Scan for the cell matching the given text and deliver its [X, Y] coordinate at center. 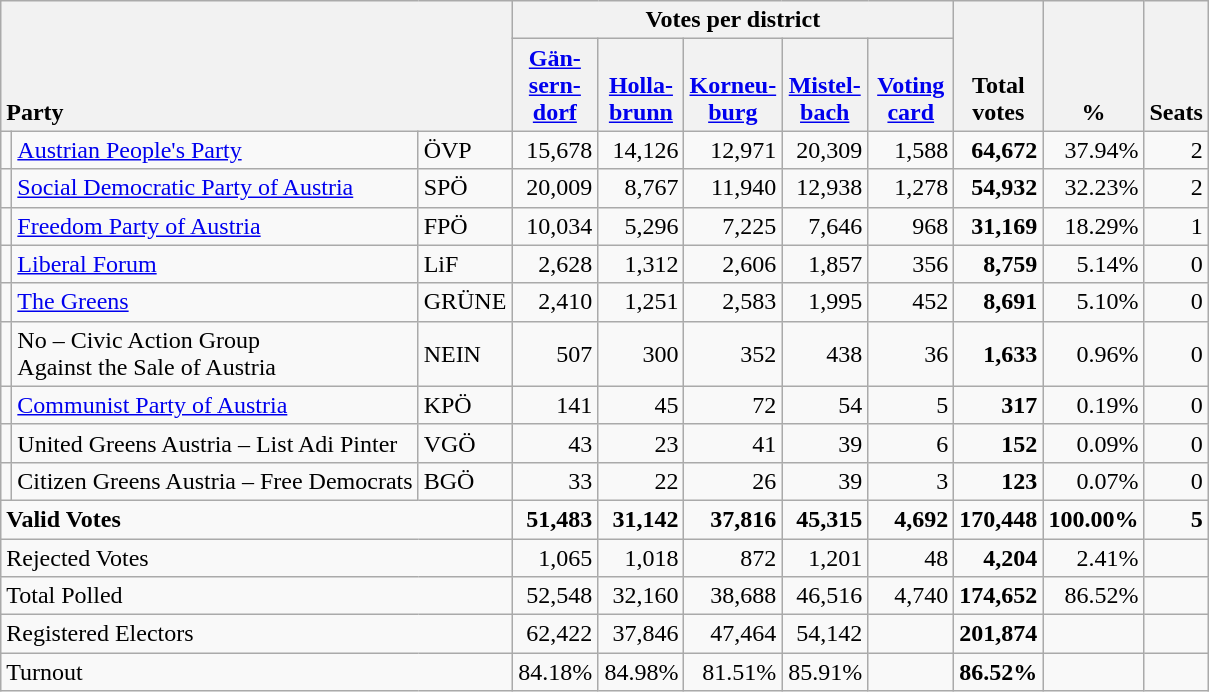
22 [641, 481]
Freedom Party of Austria [215, 226]
LiF [465, 264]
37,816 [733, 519]
85.91% [825, 672]
Seats [1176, 66]
1,633 [998, 354]
1,018 [641, 557]
5.14% [1094, 264]
152 [998, 443]
1,995 [825, 302]
968 [911, 226]
84.98% [641, 672]
4,204 [998, 557]
Liberal Forum [215, 264]
33 [555, 481]
Registered Electors [256, 634]
Citizen Greens Austria – Free Democrats [215, 481]
7,225 [733, 226]
The Greens [215, 302]
2,606 [733, 264]
11,940 [733, 188]
72 [733, 405]
Communist Party of Austria [215, 405]
SPÖ [465, 188]
123 [998, 481]
4,740 [911, 596]
41 [733, 443]
0.19% [1094, 405]
38,688 [733, 596]
% [1094, 66]
31,142 [641, 519]
14,126 [641, 150]
45 [641, 405]
1 [1176, 226]
5,296 [641, 226]
1,201 [825, 557]
23 [641, 443]
48 [911, 557]
37.94% [1094, 150]
62,422 [555, 634]
Korneu-burg [733, 85]
NEIN [465, 354]
ÖVP [465, 150]
Totalvotes [998, 66]
3 [911, 481]
20,009 [555, 188]
174,652 [998, 596]
201,874 [998, 634]
5.10% [1094, 302]
Votingcard [911, 85]
8,759 [998, 264]
317 [998, 405]
31,169 [998, 226]
1,251 [641, 302]
43 [555, 443]
GRÜNE [465, 302]
32,160 [641, 596]
36 [911, 354]
84.18% [555, 672]
452 [911, 302]
12,938 [825, 188]
438 [825, 354]
7,646 [825, 226]
872 [733, 557]
KPÖ [465, 405]
37,846 [641, 634]
300 [641, 354]
52,548 [555, 596]
18.29% [1094, 226]
VGÖ [465, 443]
0.07% [1094, 481]
1,588 [911, 150]
141 [555, 405]
54,932 [998, 188]
Votes per district [733, 20]
1,278 [911, 188]
United Greens Austria – List Adi Pinter [215, 443]
64,672 [998, 150]
8,691 [998, 302]
507 [555, 354]
352 [733, 354]
BGÖ [465, 481]
Party [256, 66]
170,448 [998, 519]
4,692 [911, 519]
1,065 [555, 557]
No – Civic Action GroupAgainst the Sale of Austria [215, 354]
0.09% [1094, 443]
6 [911, 443]
2,628 [555, 264]
54,142 [825, 634]
51,483 [555, 519]
2,583 [733, 302]
12,971 [733, 150]
356 [911, 264]
Holla-brunn [641, 85]
8,767 [641, 188]
1,312 [641, 264]
Social Democratic Party of Austria [215, 188]
Total Polled [256, 596]
1,857 [825, 264]
46,516 [825, 596]
20,309 [825, 150]
10,034 [555, 226]
81.51% [733, 672]
100.00% [1094, 519]
26 [733, 481]
2.41% [1094, 557]
Gän-sern-dorf [555, 85]
15,678 [555, 150]
0.96% [1094, 354]
Mistel-bach [825, 85]
47,464 [733, 634]
2,410 [555, 302]
32.23% [1094, 188]
Turnout [256, 672]
54 [825, 405]
Rejected Votes [256, 557]
45,315 [825, 519]
Austrian People's Party [215, 150]
Valid Votes [256, 519]
FPÖ [465, 226]
